Detect which cell encompasses the target text, then output its (X, Y) center coordinate. 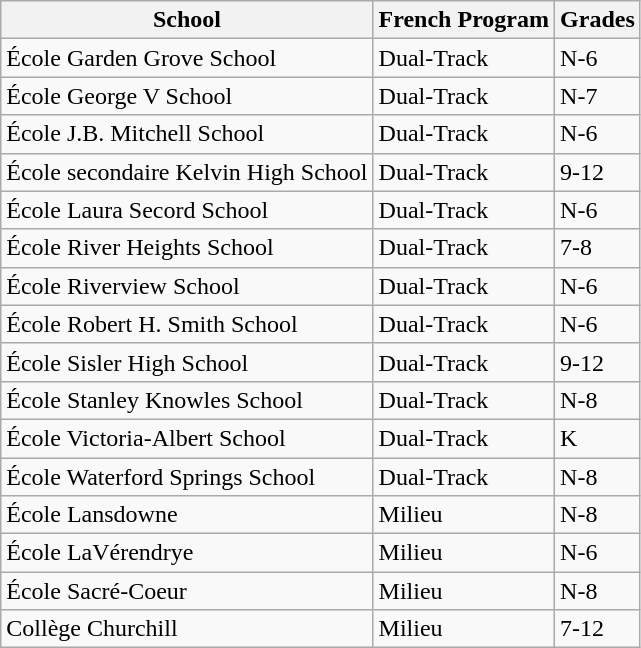
École Stanley Knowles School (187, 400)
French Program (464, 20)
École Garden Grove School (187, 58)
7-8 (598, 248)
École Riverview School (187, 286)
École Waterford Springs School (187, 477)
7-12 (598, 629)
École secondaire Kelvin High School (187, 172)
École George V School (187, 96)
École Sacré-Coeur (187, 591)
N-7 (598, 96)
École LaVérendrye (187, 553)
École Sisler High School (187, 362)
École Laura Secord School (187, 210)
Collège Churchill (187, 629)
School (187, 20)
École Lansdowne (187, 515)
École River Heights School (187, 248)
École J.B. Mitchell School (187, 134)
K (598, 438)
École Victoria-Albert School (187, 438)
École Robert H. Smith School (187, 324)
Grades (598, 20)
